Return [X, Y] of the center of cell containing provided text 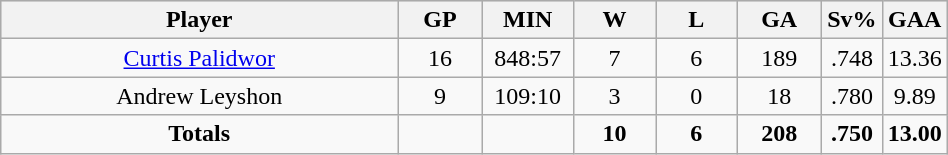
W [614, 20]
0 [696, 96]
Totals [200, 134]
13.36 [914, 58]
10 [614, 134]
GA [780, 20]
L [696, 20]
18 [780, 96]
208 [780, 134]
GP [440, 20]
GAA [914, 20]
Curtis Palidwor [200, 58]
13.00 [914, 134]
.748 [852, 58]
Sv% [852, 20]
.780 [852, 96]
MIN [528, 20]
9.89 [914, 96]
7 [614, 58]
16 [440, 58]
.750 [852, 134]
3 [614, 96]
189 [780, 58]
Andrew Leyshon [200, 96]
9 [440, 96]
109:10 [528, 96]
848:57 [528, 58]
Player [200, 20]
